For the text-containing cell, return its midpoint in (X, Y) coordinate format. 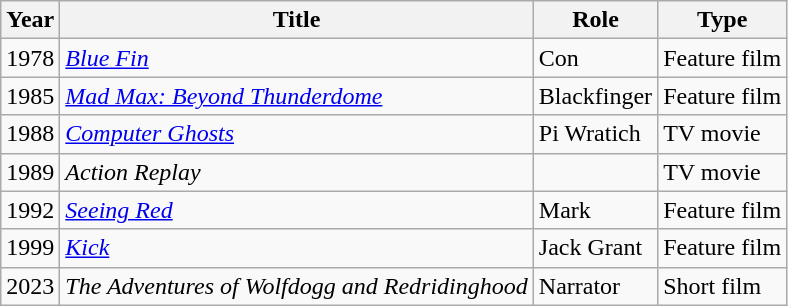
1992 (30, 210)
Computer Ghosts (296, 134)
Kick (296, 248)
Type (722, 20)
The Adventures of Wolfdogg and Redridinghood (296, 286)
Con (595, 58)
2023 (30, 286)
1988 (30, 134)
Short film (722, 286)
Year (30, 20)
1989 (30, 172)
Jack Grant (595, 248)
Blackfinger (595, 96)
Title (296, 20)
1999 (30, 248)
1985 (30, 96)
Narrator (595, 286)
1978 (30, 58)
Pi Wratich (595, 134)
Blue Fin (296, 58)
Mark (595, 210)
Action Replay (296, 172)
Seeing Red (296, 210)
Role (595, 20)
Mad Max: Beyond Thunderdome (296, 96)
